Identify which cell holds the provided text, then report its (X, Y) central coordinate. 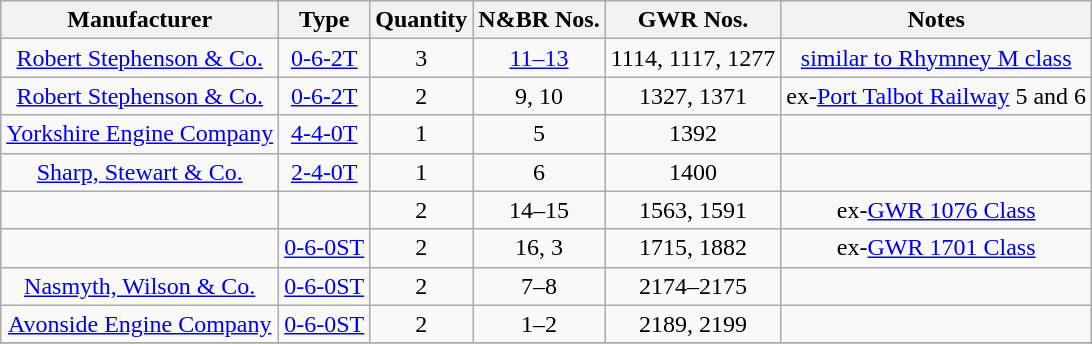
1327, 1371 (693, 96)
Yorkshire Engine Company (140, 134)
ex-Port Talbot Railway 5 and 6 (936, 96)
similar to Rhymney M class (936, 58)
11–13 (539, 58)
2189, 2199 (693, 324)
5 (539, 134)
ex-GWR 1701 Class (936, 248)
Type (324, 20)
7–8 (539, 286)
1563, 1591 (693, 210)
1114, 1117, 1277 (693, 58)
1400 (693, 172)
14–15 (539, 210)
4-4-0T (324, 134)
ex-GWR 1076 Class (936, 210)
2-4-0T (324, 172)
Manufacturer (140, 20)
Notes (936, 20)
3 (422, 58)
16, 3 (539, 248)
Quantity (422, 20)
Sharp, Stewart & Co. (140, 172)
Nasmyth, Wilson & Co. (140, 286)
6 (539, 172)
1715, 1882 (693, 248)
GWR Nos. (693, 20)
1392 (693, 134)
1–2 (539, 324)
9, 10 (539, 96)
N&BR Nos. (539, 20)
Avonside Engine Company (140, 324)
2174–2175 (693, 286)
